Output the [X, Y] coordinate of the center of the cell containing the given text.  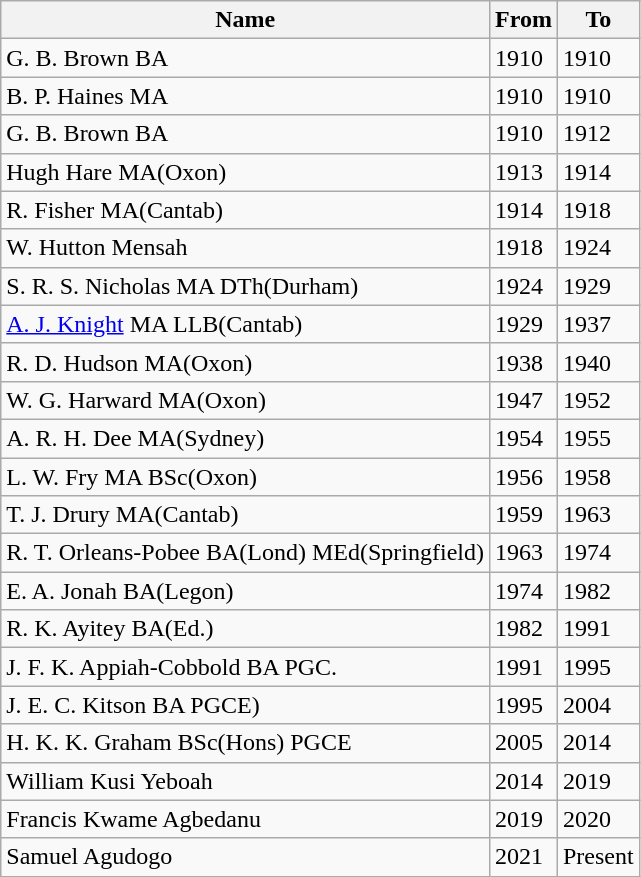
1956 [524, 477]
E. A. Jonah BA(Legon) [246, 591]
1959 [524, 515]
From [524, 20]
2004 [598, 705]
L. W. Fry MA BSc(Oxon) [246, 477]
2005 [524, 743]
R. T. Orleans-Pobee BA(Lond) MEd(Springfield) [246, 553]
R. K. Ayitey BA(Ed.) [246, 629]
1913 [524, 172]
1938 [524, 362]
Francis Kwame Agbedanu [246, 819]
1955 [598, 438]
T. J. Drury MA(Cantab) [246, 515]
Name [246, 20]
R. D. Hudson MA(Oxon) [246, 362]
R. Fisher MA(Cantab) [246, 210]
2020 [598, 819]
Samuel Agudogo [246, 857]
1954 [524, 438]
2021 [524, 857]
1947 [524, 400]
B. P. Haines MA [246, 96]
1958 [598, 477]
William Kusi Yeboah [246, 781]
W. Hutton Mensah [246, 248]
A. R. H. Dee MA(Sydney) [246, 438]
Hugh Hare MA(Oxon) [246, 172]
1912 [598, 134]
1952 [598, 400]
A. J. Knight MA LLB(Cantab) [246, 324]
S. R. S. Nicholas MA DTh(Durham) [246, 286]
H. K. K. Graham BSc(Hons) PGCE [246, 743]
To [598, 20]
Present [598, 857]
J. F. K. Appiah-Cobbold BA PGC. [246, 667]
1940 [598, 362]
W. G. Harward MA(Oxon) [246, 400]
1937 [598, 324]
J. E. C. Kitson BA PGCE) [246, 705]
